Detect which cell encompasses the target text, then output its (X, Y) center coordinate. 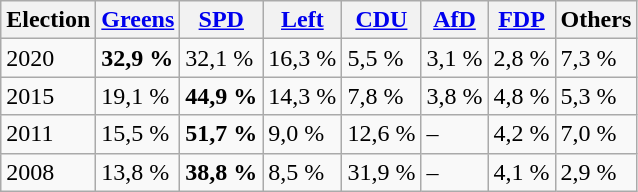
32,9 % (138, 58)
8,5 % (302, 172)
2,9 % (596, 172)
CDU (382, 20)
3,1 % (454, 58)
32,1 % (222, 58)
4,8 % (522, 96)
5,5 % (382, 58)
5,3 % (596, 96)
SPD (222, 20)
51,7 % (222, 134)
12,6 % (382, 134)
31,9 % (382, 172)
7,8 % (382, 96)
2011 (48, 134)
13,8 % (138, 172)
Greens (138, 20)
14,3 % (302, 96)
44,9 % (222, 96)
19,1 % (138, 96)
Election (48, 20)
2008 (48, 172)
38,8 % (222, 172)
15,5 % (138, 134)
3,8 % (454, 96)
9,0 % (302, 134)
7,0 % (596, 134)
AfD (454, 20)
FDP (522, 20)
2015 (48, 96)
2020 (48, 58)
4,1 % (522, 172)
16,3 % (302, 58)
2,8 % (522, 58)
7,3 % (596, 58)
Others (596, 20)
Left (302, 20)
4,2 % (522, 134)
